Scan for the cell matching the given text and deliver its [X, Y] coordinate at center. 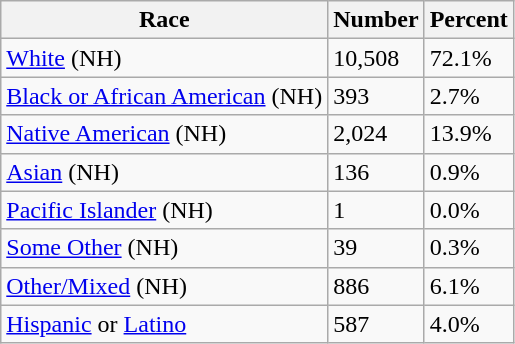
587 [376, 324]
Native American (NH) [164, 134]
136 [376, 172]
39 [376, 248]
4.0% [468, 324]
Asian (NH) [164, 172]
Percent [468, 20]
886 [376, 286]
Number [376, 20]
Race [164, 20]
Other/Mixed (NH) [164, 286]
Black or African American (NH) [164, 96]
Pacific Islander (NH) [164, 210]
White (NH) [164, 58]
Hispanic or Latino [164, 324]
0.3% [468, 248]
0.9% [468, 172]
13.9% [468, 134]
72.1% [468, 58]
0.0% [468, 210]
1 [376, 210]
393 [376, 96]
10,508 [376, 58]
Some Other (NH) [164, 248]
2.7% [468, 96]
6.1% [468, 286]
2,024 [376, 134]
